Provide the (X, Y) coordinate of the cell's center where the given text is located.  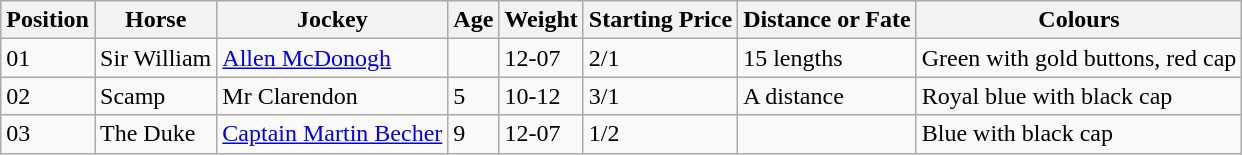
Jockey (332, 20)
Starting Price (660, 20)
The Duke (155, 134)
Weight (541, 20)
Horse (155, 20)
Royal blue with black cap (1079, 96)
01 (48, 58)
Captain Martin Becher (332, 134)
Scamp (155, 96)
3/1 (660, 96)
03 (48, 134)
2/1 (660, 58)
9 (474, 134)
15 lengths (828, 58)
Position (48, 20)
A distance (828, 96)
1/2 (660, 134)
Mr Clarendon (332, 96)
Blue with black cap (1079, 134)
Distance or Fate (828, 20)
10-12 (541, 96)
Colours (1079, 20)
Green with gold buttons, red cap (1079, 58)
Sir William (155, 58)
Age (474, 20)
Allen McDonogh (332, 58)
5 (474, 96)
02 (48, 96)
